Pinpoint the cell where the given text exists, returning its [x, y] midpoint coordinate. 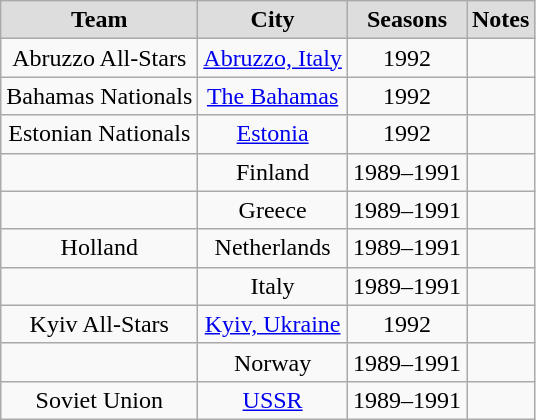
Seasons [406, 20]
Abruzzo All-Stars [100, 58]
Italy [273, 286]
Greece [273, 210]
Kyiv All-Stars [100, 324]
Bahamas Nationals [100, 96]
Holland [100, 248]
Estonian Nationals [100, 134]
USSR [273, 400]
Notes [500, 20]
Team [100, 20]
Kyiv, Ukraine [273, 324]
The Bahamas [273, 96]
Finland [273, 172]
Soviet Union [100, 400]
Estonia [273, 134]
Norway [273, 362]
City [273, 20]
Abruzzo, Italy [273, 58]
Netherlands [273, 248]
